Provide the [x, y] coordinate of the cell's center where the given text is located.  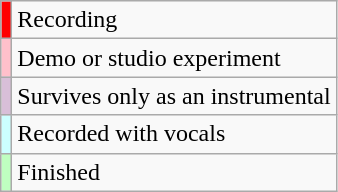
Demo or studio experiment [174, 58]
Recording [174, 20]
Survives only as an instrumental [174, 96]
Finished [174, 172]
Recorded with vocals [174, 134]
